Scan for the cell matching the given text and deliver its [X, Y] coordinate at center. 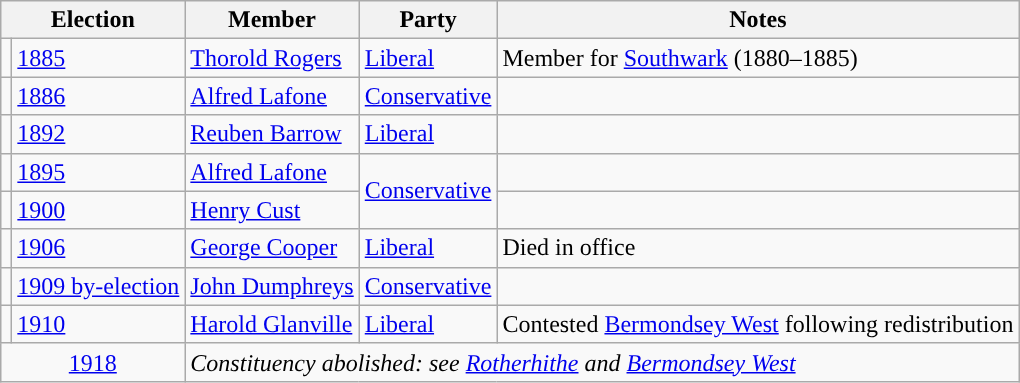
Harold Glanville [272, 324]
1918 [93, 362]
1885 [98, 58]
George Cooper [272, 248]
Contested Bermondsey West following redistribution [758, 324]
1906 [98, 248]
1886 [98, 96]
Member for Southwark (1880–1885) [758, 58]
1895 [98, 172]
Member [272, 20]
Party [428, 20]
Constituency abolished: see Rotherhithe and Bermondsey West [602, 362]
Died in office [758, 248]
1909 by-election [98, 286]
Thorold Rogers [272, 58]
John Dumphreys [272, 286]
Notes [758, 20]
1892 [98, 134]
Henry Cust [272, 210]
Reuben Barrow [272, 134]
1910 [98, 324]
Election [93, 20]
1900 [98, 210]
